Return (X, Y) of the center of cell containing provided text 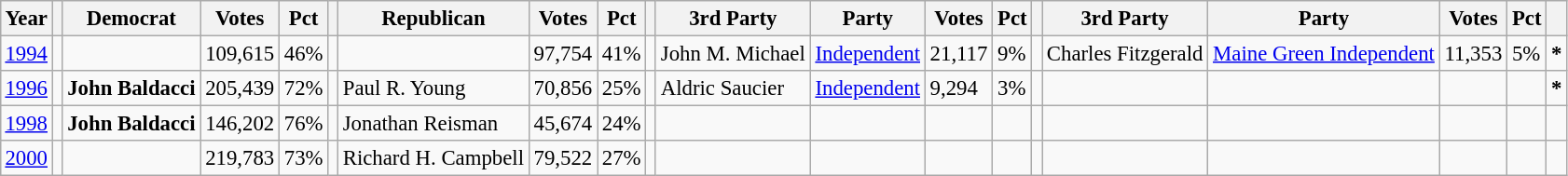
46% (303, 53)
73% (303, 158)
1998 (26, 124)
John M. Michael (733, 53)
9,294 (958, 88)
3% (1012, 88)
Year (26, 19)
76% (303, 124)
9% (1012, 53)
Democrat (131, 19)
70,856 (563, 88)
Republican (433, 19)
21,117 (958, 53)
Maine Green Independent (1324, 53)
2000 (26, 158)
Jonathan Reisman (433, 124)
79,522 (563, 158)
Richard H. Campbell (433, 158)
Charles Fitzgerald (1125, 53)
41% (622, 53)
5% (1527, 53)
219,783 (241, 158)
205,439 (241, 88)
97,754 (563, 53)
1994 (26, 53)
1996 (26, 88)
146,202 (241, 124)
25% (622, 88)
Paul R. Young (433, 88)
27% (622, 158)
Aldric Saucier (733, 88)
45,674 (563, 124)
24% (622, 124)
11,353 (1473, 53)
109,615 (241, 53)
72% (303, 88)
